Return (x, y) of the center of cell containing provided text 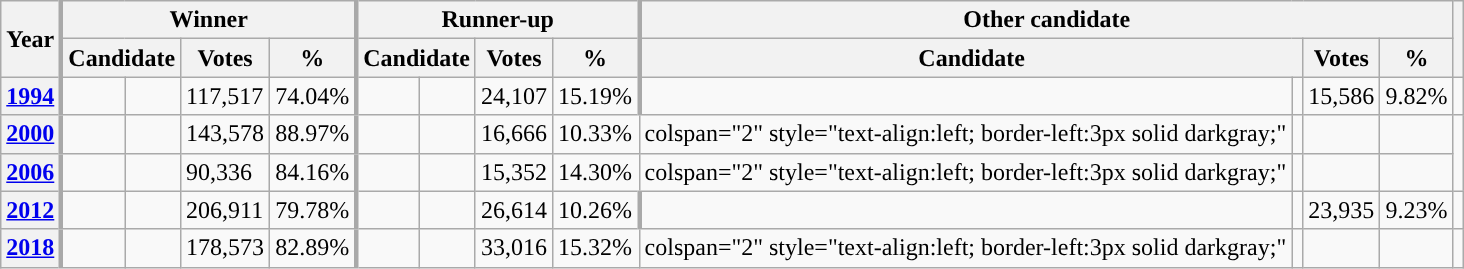
74.04% (314, 96)
2012 (32, 210)
9.23% (1416, 210)
79.78% (314, 210)
10.33% (596, 134)
117,517 (226, 96)
2018 (32, 248)
23,935 (1342, 210)
10.26% (596, 210)
15,586 (1342, 96)
143,578 (226, 134)
24,107 (514, 96)
15,352 (514, 172)
82.89% (314, 248)
88.97% (314, 134)
16,666 (514, 134)
Runner-up (498, 20)
2006 (32, 172)
15.19% (596, 96)
14.30% (596, 172)
9.82% (1416, 96)
26,614 (514, 210)
15.32% (596, 248)
206,911 (226, 210)
90,336 (226, 172)
178,573 (226, 248)
2000 (32, 134)
1994 (32, 96)
Other candidate (1046, 20)
Year (32, 39)
84.16% (314, 172)
33,016 (514, 248)
Winner (208, 20)
